Return (X, Y) of the center of cell containing provided text 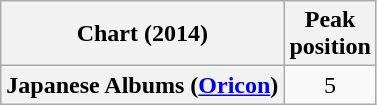
Japanese Albums (Oricon) (142, 85)
Peakposition (330, 34)
Chart (2014) (142, 34)
5 (330, 85)
